For the text-containing cell, return its midpoint in (x, y) coordinate format. 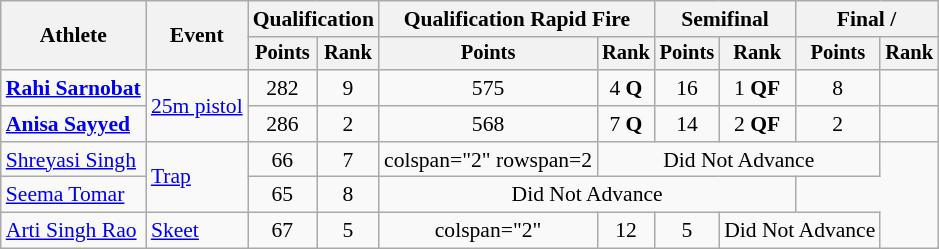
575 (488, 88)
Rahi Sarnobat (74, 88)
7 (348, 160)
Seema Tomar (74, 195)
Event (197, 36)
Athlete (74, 36)
Trap (197, 178)
4 Q (626, 88)
66 (282, 160)
12 (626, 231)
colspan="2" rowspan=2 (488, 160)
67 (282, 231)
16 (687, 88)
14 (687, 124)
Semifinal (725, 19)
2 QF (757, 124)
25m pistol (197, 106)
colspan="2" (488, 231)
Arti Singh Rao (74, 231)
Final / (866, 19)
Skeet (197, 231)
286 (282, 124)
Qualification (314, 19)
1 QF (757, 88)
7 Q (626, 124)
Qualification Rapid Fire (517, 19)
282 (282, 88)
Shreyasi Singh (74, 160)
9 (348, 88)
568 (488, 124)
65 (282, 195)
Anisa Sayyed (74, 124)
